Return the [x, y] coordinate for the center point of the cell that contains the specified text.  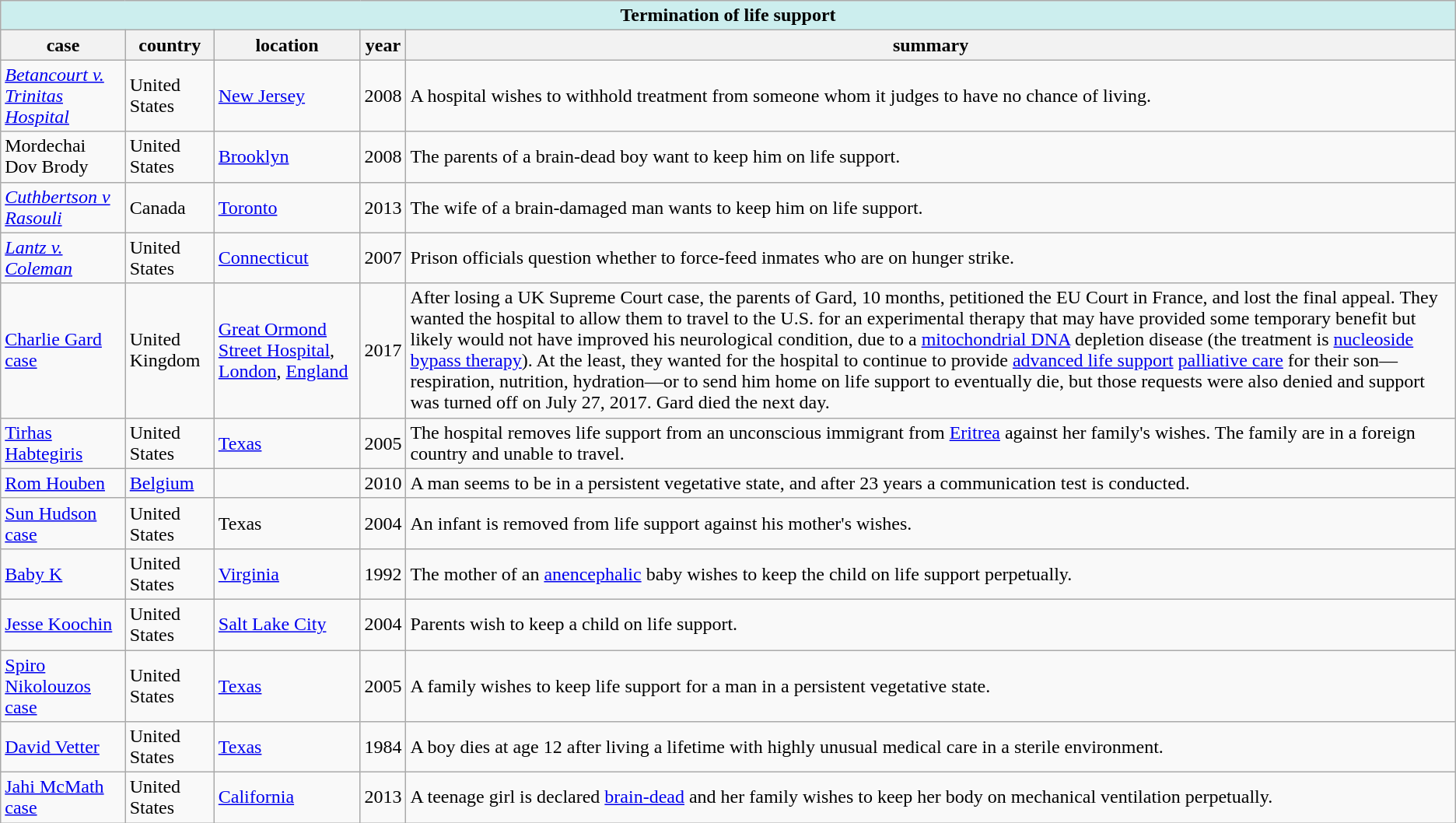
Brooklyn [287, 157]
Mordechai Dov Brody [63, 157]
United Kingdom [170, 350]
Virginia [287, 574]
Lantz v. Coleman [63, 258]
A teenage girl is declared brain-dead and her family wishes to keep her body on mechanical ventilation perpetually. [930, 798]
Salt Lake City [287, 624]
Jesse Koochin [63, 624]
Jahi McMath case [63, 798]
A man seems to be in a persistent vegetative state, and after 23 years a communication test is conducted. [930, 483]
An infant is removed from life support against his mother's wishes. [930, 523]
Parents wish to keep a child on life support. [930, 624]
Cuthbertson v Rasouli [63, 207]
Charlie Gard case [63, 350]
1992 [383, 574]
Spiro Nikolouzos case [63, 686]
Great Ormond Street Hospital, London, England [287, 350]
Canada [170, 207]
Prison officials question whether to force-feed inmates who are on hunger strike. [930, 258]
year [383, 45]
2017 [383, 350]
Belgium [170, 483]
summary [930, 45]
location [287, 45]
A boy dies at age 12 after living a lifetime with highly unusual medical care in a sterile environment. [930, 747]
Sun Hudson case [63, 523]
A family wishes to keep life support for a man in a persistent vegetative state. [930, 686]
California [287, 798]
Baby K [63, 574]
Tirhas Habtegiris [63, 443]
A hospital wishes to withhold treatment from someone whom it judges to have no chance of living. [930, 96]
Toronto [287, 207]
1984 [383, 747]
Connecticut [287, 258]
Rom Houben [63, 483]
The parents of a brain-dead boy want to keep him on life support. [930, 157]
Termination of life support [728, 16]
Betancourt v. Trinitas Hospital [63, 96]
country [170, 45]
The mother of an anencephalic baby wishes to keep the child on life support perpetually. [930, 574]
case [63, 45]
The wife of a brain-damaged man wants to keep him on life support. [930, 207]
2010 [383, 483]
2007 [383, 258]
David Vetter [63, 747]
New Jersey [287, 96]
